Output the (X, Y) coordinate of the center of the cell containing the given text.  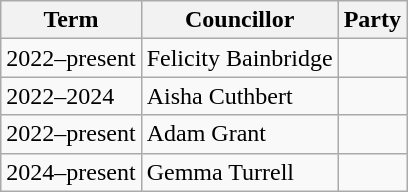
Term (71, 20)
Councillor (240, 20)
2024–present (71, 172)
Aisha Cuthbert (240, 96)
2022–2024 (71, 96)
Gemma Turrell (240, 172)
Party (372, 20)
Felicity Bainbridge (240, 58)
Adam Grant (240, 134)
